Identify which cell holds the provided text, then report its [x, y] central coordinate. 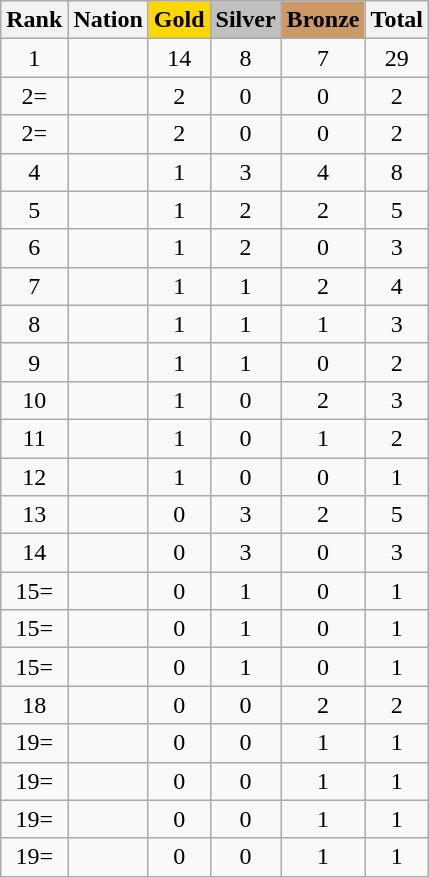
Rank [34, 20]
Total [397, 20]
29 [397, 58]
Nation [108, 20]
Bronze [323, 20]
12 [34, 477]
Silver [246, 20]
Gold [179, 20]
6 [34, 248]
13 [34, 515]
11 [34, 438]
10 [34, 400]
18 [34, 705]
9 [34, 362]
